Locate the cell with the specified text and output its [X, Y] center coordinate. 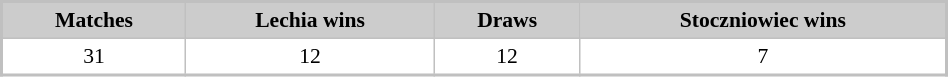
31 [94, 56]
Stoczniowiec wins [764, 20]
Draws [507, 20]
Lechia wins [310, 20]
Matches [94, 20]
7 [764, 56]
